Provide the [x, y] coordinate of the cell's center where the given text is located.  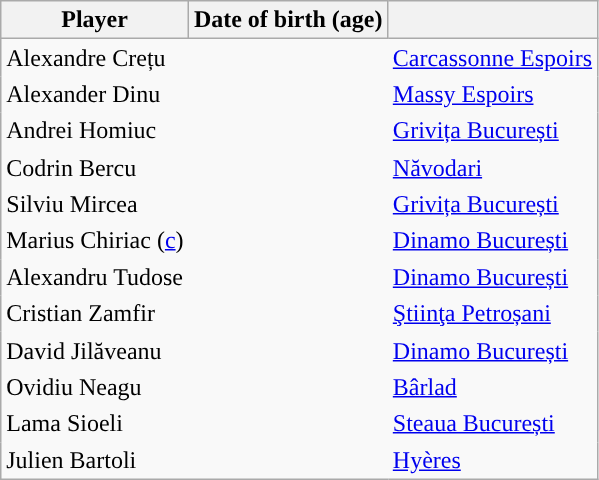
Alexandre Crețu [95, 58]
Player [95, 20]
David Jilăveanu [95, 350]
Date of birth (age) [288, 20]
Lama Sioeli [95, 424]
Alexander Dinu [95, 94]
Marius Chiriac (c) [95, 240]
Carcassonne Espoirs [493, 58]
Andrei Homiuc [95, 132]
Silviu Mircea [95, 204]
Bârlad [493, 388]
Codrin Bercu [95, 168]
Năvodari [493, 168]
Cristian Zamfir [95, 314]
Steaua București [493, 424]
Massy Espoirs [493, 94]
Ştiinţa Petroșani [493, 314]
Alexandru Tudose [95, 278]
Julien Bartoli [95, 460]
Ovidiu Neagu [95, 388]
Hyères [493, 460]
